Provide the (x, y) coordinate of the cell's center where the given text is located.  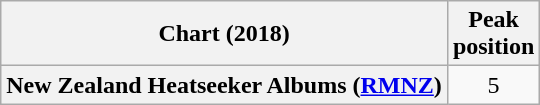
Chart (2018) (224, 34)
New Zealand Heatseeker Albums (RMNZ) (224, 85)
Peakposition (493, 34)
5 (493, 85)
